Return (x, y) of the center of cell containing provided text 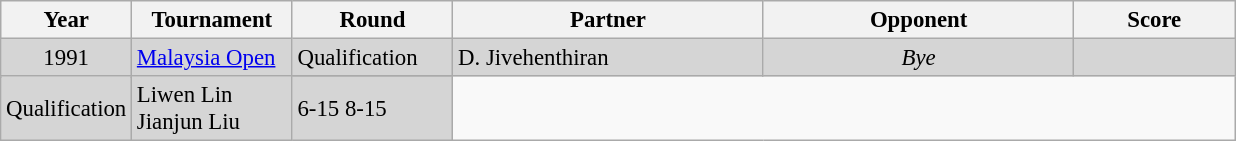
Year (66, 20)
Malaysia Open (212, 58)
Opponent (918, 20)
6-15 8-15 (372, 108)
1991 (66, 58)
Score (1154, 20)
Tournament (212, 20)
Liwen Lin Jianjun Liu (212, 108)
Bye (918, 58)
Round (372, 20)
D. Jivehenthiran (608, 58)
Partner (608, 20)
